From the cell containing the given text, extract its center point as (X, Y) coordinate. 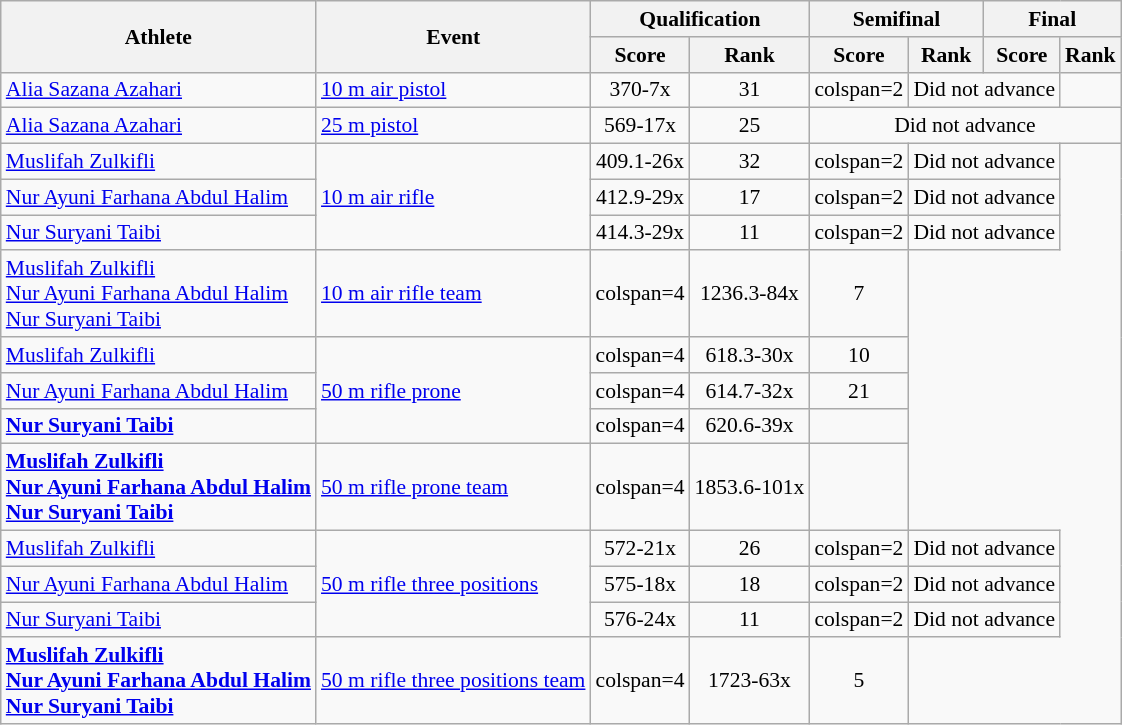
21 (858, 391)
412.9-29x (640, 197)
5 (858, 682)
32 (750, 162)
10 m air rifle team (453, 294)
25 (750, 126)
1236.3-84x (750, 294)
Qualification (700, 19)
1853.6-101x (750, 488)
7 (858, 294)
31 (750, 90)
17 (750, 197)
50 m rifle prone team (453, 488)
414.3-29x (640, 233)
50 m rifle three positions (453, 584)
18 (750, 584)
Semifinal (896, 19)
10 m air pistol (453, 90)
370-7x (640, 90)
25 m pistol (453, 126)
50 m rifle three positions team (453, 682)
1723-63x (750, 682)
Event (453, 36)
10 (858, 355)
620.6-39x (750, 426)
26 (750, 549)
409.1-26x (640, 162)
Athlete (158, 36)
576-24x (640, 620)
10 m air rifle (453, 198)
575-18x (640, 584)
614.7-32x (750, 391)
572-21x (640, 549)
569-17x (640, 126)
618.3-30x (750, 355)
50 m rifle prone (453, 390)
Final (1052, 19)
